Identify which cell holds the provided text, then report its [x, y] central coordinate. 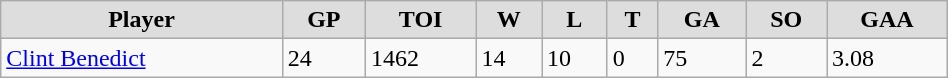
GA [702, 20]
GAA [888, 20]
1462 [420, 58]
Clint Benedict [142, 58]
75 [702, 58]
TOI [420, 20]
SO [786, 20]
W [509, 20]
3.08 [888, 58]
T [632, 20]
24 [324, 58]
GP [324, 20]
Player [142, 20]
0 [632, 58]
2 [786, 58]
10 [575, 58]
14 [509, 58]
L [575, 20]
